Capture the cell that displays the provided text and extract its [x, y] central coordinate. 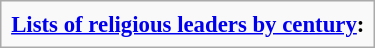
Lists of religious leaders by century: [188, 24]
